Find where the given text appears and provide that cell's center as (x, y) coordinate. 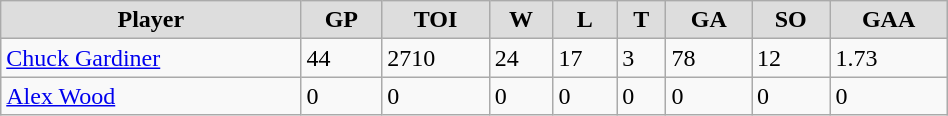
12 (791, 58)
GP (342, 20)
3 (642, 58)
GAA (888, 20)
44 (342, 58)
T (642, 20)
L (585, 20)
W (521, 20)
GA (709, 20)
SO (791, 20)
1.73 (888, 58)
TOI (436, 20)
24 (521, 58)
17 (585, 58)
2710 (436, 58)
Chuck Gardiner (151, 58)
Alex Wood (151, 96)
78 (709, 58)
Player (151, 20)
